Return (x, y) of the center of cell containing provided text 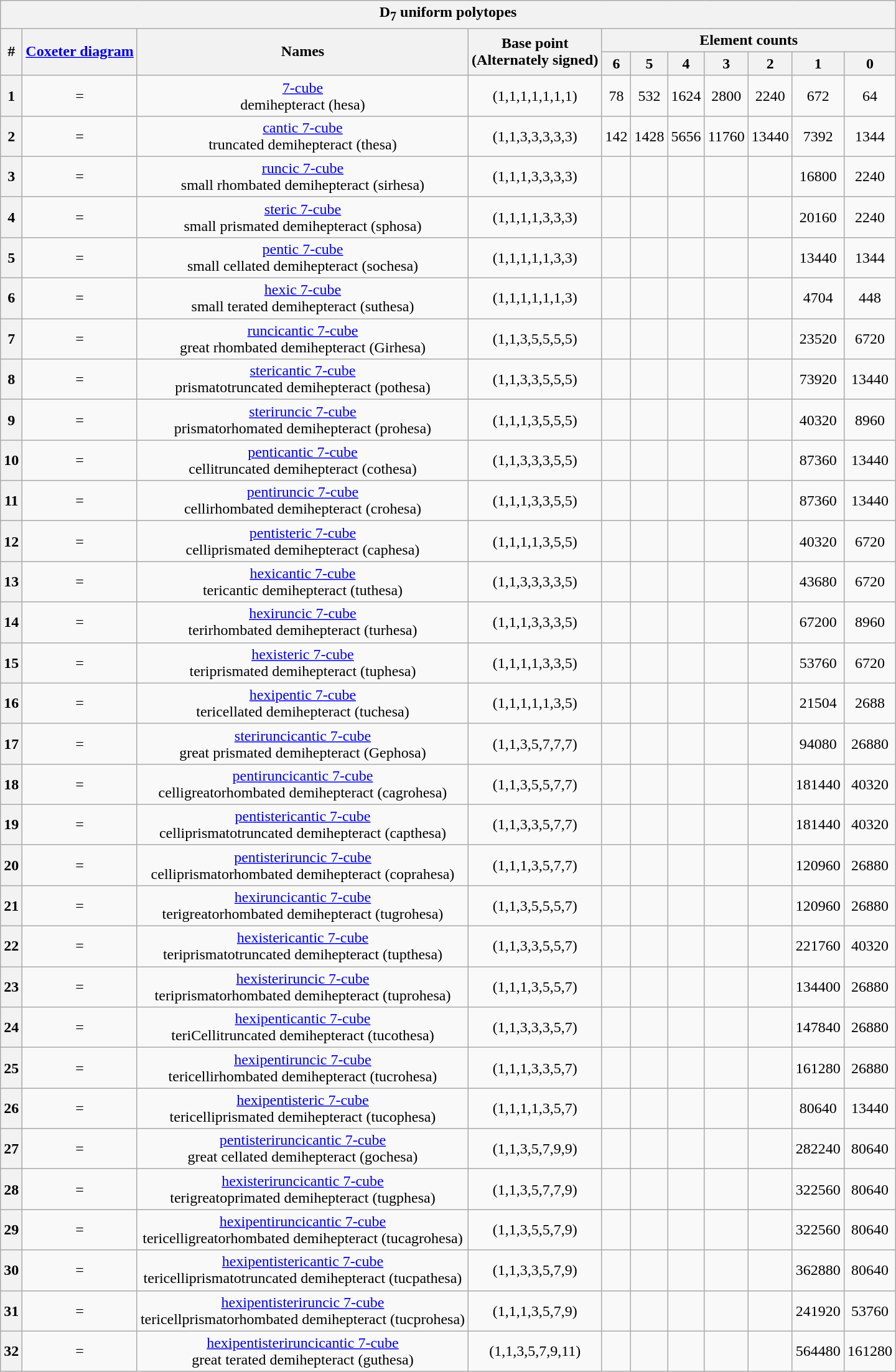
(1,1,1,3,5,7,7) (535, 865)
532 (650, 96)
(1,1,3,5,5,7,9) (535, 1230)
(1,1,1,1,1,3,3) (535, 258)
pentistericantic 7-cubecelliprismatotruncated demihepteract (capthesa) (302, 824)
Element counts (749, 40)
4704 (818, 299)
(1,1,1,1,1,3,5) (535, 703)
(1,1,1,1,3,3,3) (535, 217)
23520 (818, 339)
(1,1,1,1,3,3,5) (535, 662)
672 (818, 96)
31 (11, 1311)
(1,1,1,3,3,3,3) (535, 177)
hexiruncic 7-cubeterirhombated demihepteract (turhesa) (302, 623)
73920 (818, 380)
94080 (818, 743)
15 (11, 662)
(1,1,1,3,5,5,5) (535, 420)
13 (11, 581)
5656 (686, 136)
(1,1,3,3,5,5,5) (535, 380)
32 (11, 1351)
1624 (686, 96)
pentic 7-cubesmall cellated demihepteract (sochesa) (302, 258)
26 (11, 1108)
16800 (818, 177)
142 (616, 136)
Names (302, 52)
11760 (726, 136)
(1,1,1,3,3,5,5) (535, 500)
18 (11, 784)
7-cubedemihepteract (hesa) (302, 96)
hexipentisteriruncicantic 7-cubegreat terated demihepteract (guthesa) (302, 1351)
564480 (818, 1351)
67200 (818, 623)
runcic 7-cubesmall rhombated demihepteract (sirhesa) (302, 177)
pentisteric 7-cubecelliprismated demihepteract (caphesa) (302, 542)
1428 (650, 136)
(1,1,1,3,5,7,9) (535, 1311)
17 (11, 743)
448 (870, 299)
19 (11, 824)
(1,1,3,3,3,3,3) (535, 136)
221760 (818, 946)
# (11, 52)
78 (616, 96)
20 (11, 865)
14 (11, 623)
(1,1,3,3,5,7,9) (535, 1270)
steric 7-cubesmall prismated demihepteract (sphosa) (302, 217)
24 (11, 1027)
hexisteric 7-cubeteriprismated demihepteract (tuphesa) (302, 662)
(1,1,3,5,5,7,7) (535, 784)
(1,1,1,1,3,5,7) (535, 1108)
steriruncicantic 7-cubegreat prismated demihepteract (Gephosa) (302, 743)
hexipentistericantic 7-cubetericelliprismatotruncated demihepteract (tucpathesa) (302, 1270)
8 (11, 380)
pentiruncic 7-cubecellirhombated demihepteract (crohesa) (302, 500)
12 (11, 542)
22 (11, 946)
7 (11, 339)
(1,1,1,1,3,5,5) (535, 542)
hexisteriruncicantic 7-cubeterigreatoprimated demihepteract (tugphesa) (302, 1189)
10 (11, 461)
steriruncic 7-cubeprismatorhomated demihepteract (prohesa) (302, 420)
(1,1,3,5,5,5,7) (535, 905)
28 (11, 1189)
2800 (726, 96)
(1,1,3,5,5,5,5) (535, 339)
hexipentic 7-cubetericellated demihepteract (tuchesa) (302, 703)
(1,1,3,3,3,3,5) (535, 581)
hexipentisteric 7-cubetericelliprismated demihepteract (tucophesa) (302, 1108)
pentisteriruncicantic 7-cubegreat cellated demihepteract (gochesa) (302, 1149)
hexicantic 7-cubetericantic demihepteract (tuthesa) (302, 581)
29 (11, 1230)
(1,1,1,1,1,1,1) (535, 96)
(1,1,3,3,3,5,7) (535, 1027)
hexistericantic 7-cubeteriprismatotruncated demihepteract (tupthesa) (302, 946)
11 (11, 500)
134400 (818, 987)
(1,1,3,3,5,7,7) (535, 824)
241920 (818, 1311)
2688 (870, 703)
runcicantic 7-cubegreat rhombated demihepteract (Girhesa) (302, 339)
(1,1,3,3,3,5,5) (535, 461)
hexipentiruncicantic 7-cubetericelligreatorhombated demihepteract (tucagrohesa) (302, 1230)
9 (11, 420)
30 (11, 1270)
16 (11, 703)
hexiruncicantic 7-cubeterigreatorhombated demihepteract (tugrohesa) (302, 905)
stericantic 7-cubeprismatotruncated demihepteract (pothesa) (302, 380)
(1,1,3,5,7,9,9) (535, 1149)
(1,1,3,3,5,5,7) (535, 946)
hexisteriruncic 7-cubeteriprismatorhombated demihepteract (tuprohesa) (302, 987)
Base point(Alternately signed) (535, 52)
hexipentiruncic 7-cubetericellirhombated demihepteract (tucrohesa) (302, 1068)
Coxeter diagram (80, 52)
21504 (818, 703)
20160 (818, 217)
(1,1,3,5,7,7,9) (535, 1189)
25 (11, 1068)
(1,1,3,5,7,9,11) (535, 1351)
(1,1,1,3,3,3,5) (535, 623)
penticantic 7-cubecellitruncated demihepteract (cothesa) (302, 461)
362880 (818, 1270)
cantic 7-cubetruncated demihepteract (thesa) (302, 136)
7392 (818, 136)
D7 uniform polytopes (448, 14)
(1,1,3,5,7,7,7) (535, 743)
147840 (818, 1027)
0 (870, 63)
27 (11, 1149)
(1,1,1,3,5,5,7) (535, 987)
(1,1,1,1,1,1,3) (535, 299)
21 (11, 905)
282240 (818, 1149)
hexic 7-cubesmall terated demihepteract (suthesa) (302, 299)
hexipentisteriruncic 7-cubetericellprismatorhombated demihepteract (tucprohesa) (302, 1311)
pentiruncicantic 7-cubecelligreatorhombated demihepteract (cagrohesa) (302, 784)
23 (11, 987)
pentisteriruncic 7-cubecelliprismatorhombated demihepteract (coprahesa) (302, 865)
43680 (818, 581)
hexipenticantic 7-cubeteriCellitruncated demihepteract (tucothesa) (302, 1027)
(1,1,1,3,3,5,7) (535, 1068)
64 (870, 96)
